Determine the (x, y) coordinate at the center of the cell enclosing the given text.  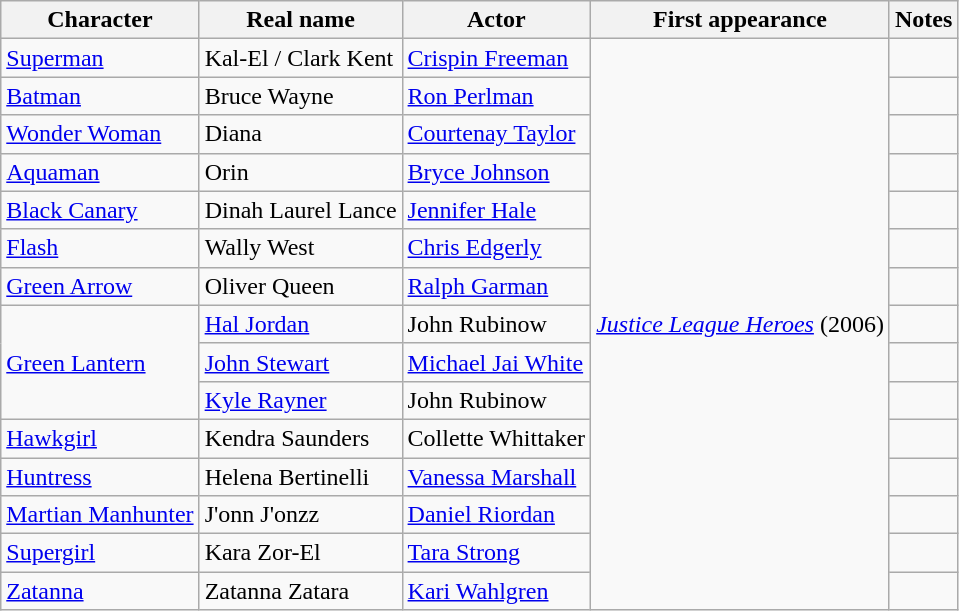
Green Lantern (100, 362)
Orin (300, 172)
Kal-El / Clark Kent (300, 58)
Character (100, 20)
Zatanna Zatara (300, 591)
Kendra Saunders (300, 438)
Flash (100, 248)
Wally West (300, 248)
Justice League Heroes (2006) (740, 324)
Ralph Garman (496, 286)
Green Arrow (100, 286)
Wonder Woman (100, 134)
Notes (923, 20)
Bruce Wayne (300, 96)
Daniel Riordan (496, 515)
Real name (300, 20)
Jennifer Hale (496, 210)
Hawkgirl (100, 438)
Actor (496, 20)
Crispin Freeman (496, 58)
Collette Whittaker (496, 438)
Huntress (100, 477)
Batman (100, 96)
Tara Strong (496, 553)
Zatanna (100, 591)
Chris Edgerly (496, 248)
Bryce Johnson (496, 172)
Kari Wahlgren (496, 591)
Superman (100, 58)
Supergirl (100, 553)
Dinah Laurel Lance (300, 210)
Courtenay Taylor (496, 134)
First appearance (740, 20)
Oliver Queen (300, 286)
John Stewart (300, 362)
Black Canary (100, 210)
Diana (300, 134)
Aquaman (100, 172)
J'onn J'onzz (300, 515)
Ron Perlman (496, 96)
Martian Manhunter (100, 515)
Hal Jordan (300, 324)
Vanessa Marshall (496, 477)
Kara Zor-El (300, 553)
Michael Jai White (496, 362)
Helena Bertinelli (300, 477)
Kyle Rayner (300, 400)
